Search for the cell housing the specified text and yield its (X, Y) center coordinate. 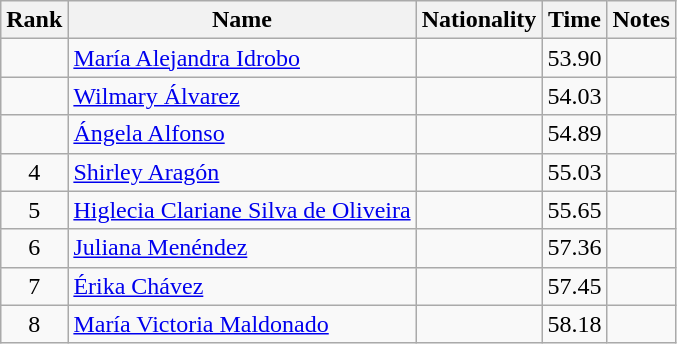
Nationality (479, 20)
54.89 (574, 134)
57.36 (574, 248)
Érika Chávez (242, 286)
58.18 (574, 324)
8 (34, 324)
57.45 (574, 286)
Wilmary Álvarez (242, 96)
María Victoria Maldonado (242, 324)
7 (34, 286)
55.03 (574, 172)
4 (34, 172)
Time (574, 20)
Shirley Aragón (242, 172)
Higlecia Clariane Silva de Oliveira (242, 210)
Juliana Menéndez (242, 248)
Rank (34, 20)
54.03 (574, 96)
Name (242, 20)
5 (34, 210)
Notes (641, 20)
Ángela Alfonso (242, 134)
53.90 (574, 58)
María Alejandra Idrobo (242, 58)
6 (34, 248)
55.65 (574, 210)
